Locate the cell with the specified text and output its (X, Y) center coordinate. 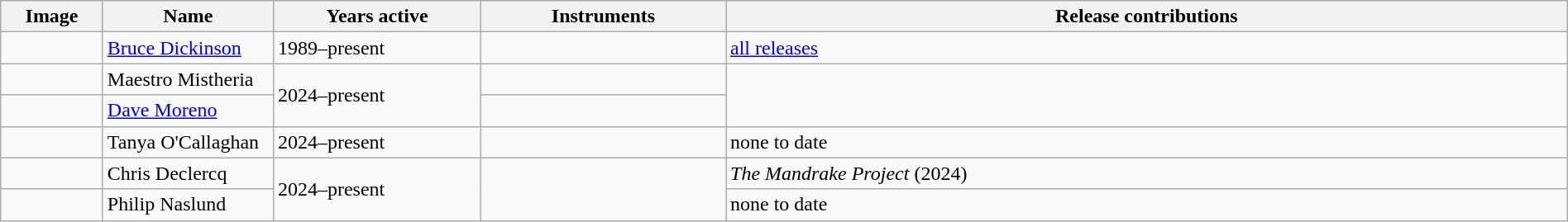
Instruments (603, 17)
Tanya O'Callaghan (188, 142)
Years active (377, 17)
Image (52, 17)
Chris Declercq (188, 173)
Dave Moreno (188, 111)
all releases (1147, 48)
Philip Naslund (188, 205)
The Mandrake Project (2024) (1147, 173)
Name (188, 17)
Bruce Dickinson (188, 48)
Maestro Mistheria (188, 79)
1989–present (377, 48)
Release contributions (1147, 17)
